Return the (x, y) coordinate for the center point of the cell that contains the specified text.  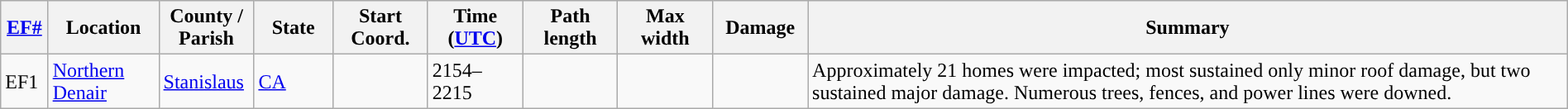
Stanislaus (207, 81)
EF1 (25, 81)
Path length (571, 28)
CA (294, 81)
Damage (761, 28)
Time (UTC) (475, 28)
State (294, 28)
Northern Denair (103, 81)
Location (103, 28)
County / Parish (207, 28)
Start Coord. (380, 28)
Summary (1188, 28)
Max width (665, 28)
EF# (25, 28)
2154–2215 (475, 81)
